From the cell containing the given text, extract its center point as (X, Y) coordinate. 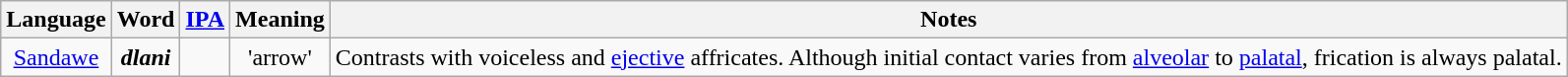
IPA (205, 20)
Language (56, 20)
dlani (146, 57)
Contrasts with voiceless and ejective affricates. Although initial contact varies from alveolar to palatal, frication is always palatal. (949, 57)
'arrow' (281, 57)
Word (146, 20)
Notes (949, 20)
Meaning (281, 20)
Sandawe (56, 57)
